From the cell containing the given text, extract its center point as (x, y) coordinate. 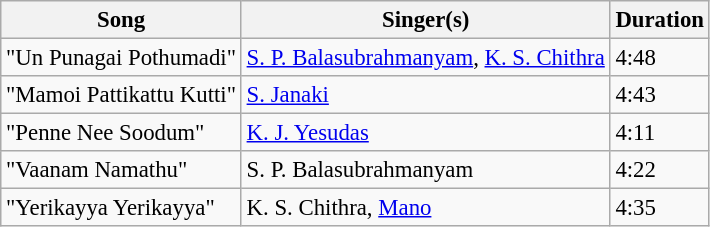
K. S. Chithra, Mano (426, 208)
"Un Punagai Pothumadi" (122, 58)
Song (122, 20)
S. P. Balasubrahmanyam (426, 170)
4:22 (660, 170)
4:11 (660, 133)
"Vaanam Namathu" (122, 170)
"Mamoi Pattikattu Kutti" (122, 95)
"Yerikayya Yerikayya" (122, 208)
Singer(s) (426, 20)
Duration (660, 20)
S. P. Balasubrahmanyam, K. S. Chithra (426, 58)
4:43 (660, 95)
"Penne Nee Soodum" (122, 133)
4:35 (660, 208)
K. J. Yesudas (426, 133)
S. Janaki (426, 95)
4:48 (660, 58)
